Pinpoint the cell where the given text exists, returning its (x, y) midpoint coordinate. 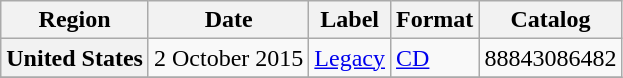
CD (435, 58)
88843086482 (550, 58)
Legacy (350, 58)
United States (75, 58)
Catalog (550, 20)
2 October 2015 (228, 58)
Format (435, 20)
Label (350, 20)
Date (228, 20)
Region (75, 20)
